Output the (X, Y) coordinate of the center of the cell containing the given text.  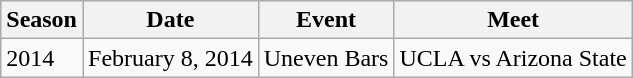
Meet (513, 20)
Event (326, 20)
February 8, 2014 (170, 58)
Uneven Bars (326, 58)
2014 (42, 58)
Date (170, 20)
Season (42, 20)
UCLA vs Arizona State (513, 58)
